Return the (x, y) coordinate for the center point of the cell that contains the specified text.  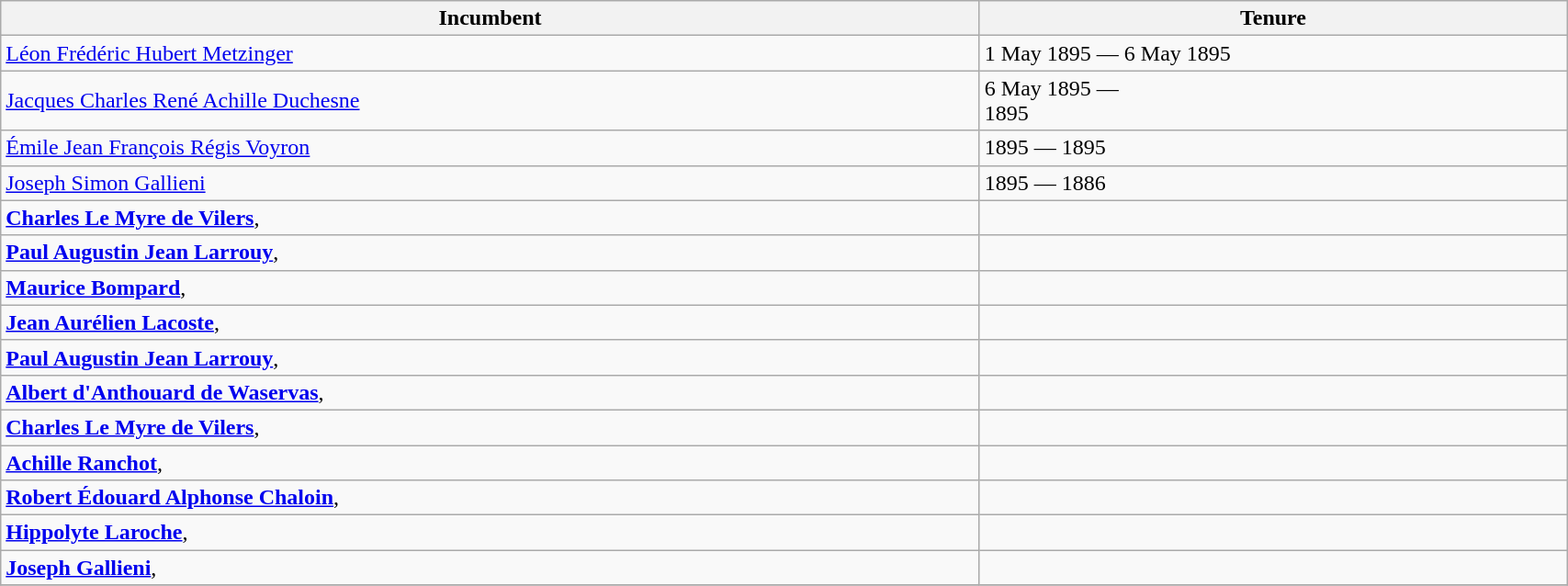
Incumbent (491, 18)
Jacques Charles René Achille Duchesne (491, 101)
Tenure (1273, 18)
Hippolyte Laroche, (491, 533)
Léon Frédéric Hubert Metzinger (491, 53)
Robert Édouard Alphonse Chaloin, (491, 498)
Joseph Gallieni, (491, 568)
Jean Aurélien Lacoste, (491, 322)
1895 — 1895 (1273, 148)
1 May 1895 — 6 May 1895 (1273, 53)
6 May 1895 —1895 (1273, 101)
1895 — 1886 (1273, 183)
Émile Jean François Régis Voyron (491, 148)
Joseph Simon Gallieni (491, 183)
Albert d'Anthouard de Waservas, (491, 392)
Achille Ranchot, (491, 462)
Maurice Bompard, (491, 287)
